Output the (X, Y) coordinate of the center of the cell containing the given text.  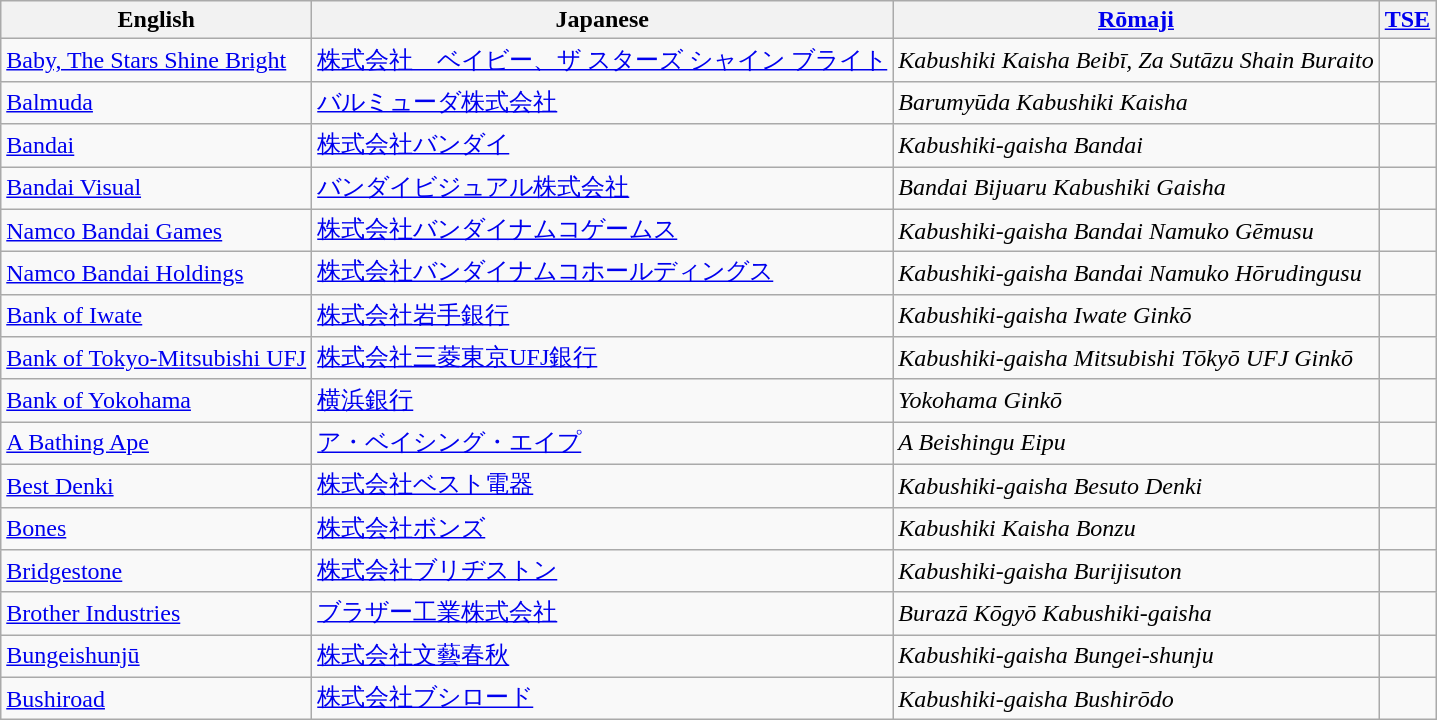
株式会社バンダイ (602, 146)
Kabushiki-gaisha Bushirōdo (1136, 698)
Kabushiki-gaisha Iwate Ginkō (1136, 316)
Namco Bandai Holdings (156, 274)
株式会社三菱東京UFJ銀行 (602, 358)
株式会社文藝春秋 (602, 656)
Rōmaji (1136, 20)
Baby, The Stars Shine Bright (156, 60)
Kabushiki-gaisha Bandai (1136, 146)
Bank of Tokyo-Mitsubishi UFJ (156, 358)
Bandai Visual (156, 188)
Kabushiki Kaisha Beibī, Za Sutāzu Shain Buraito (1136, 60)
Kabushiki-gaisha Mitsubishi Tōkyō UFJ Ginkō (1136, 358)
TSE (1407, 20)
株式会社岩手銀行 (602, 316)
Kabushiki-gaisha Bandai Namuko Gēmusu (1136, 230)
ブラザー工業株式会社 (602, 614)
Kabushiki-gaisha Bungei-shunju (1136, 656)
株式会社ボンズ (602, 528)
A Beishingu Eipu (1136, 444)
Bungeishunjū (156, 656)
English (156, 20)
バルミューダ株式会社 (602, 102)
Bushiroad (156, 698)
Namco Bandai Games (156, 230)
株式会社バンダイナムコゲームス (602, 230)
Barumyūda Kabushiki Kaisha (1136, 102)
Bank of Yokohama (156, 400)
Kabushiki-gaisha Bandai Namuko Hōrudingusu (1136, 274)
Balmuda (156, 102)
バンダイビジュアル株式会社 (602, 188)
Japanese (602, 20)
株式会社ブシロード (602, 698)
Yokohama Ginkō (1136, 400)
Kabushiki-gaisha Besuto Denki (1136, 486)
ア・ベイシング・エイプ (602, 444)
株式会社ベスト電器 (602, 486)
Brother Industries (156, 614)
Bandai (156, 146)
Kabushiki-gaisha Burijisuton (1136, 572)
A Bathing Ape (156, 444)
Bandai Bijuaru Kabushiki Gaisha (1136, 188)
横浜銀行 (602, 400)
Burazā Kōgyō Kabushiki-gaisha (1136, 614)
株式会社ブリヂストン (602, 572)
Bones (156, 528)
Kabushiki Kaisha Bonzu (1136, 528)
Bank of Iwate (156, 316)
Bridgestone (156, 572)
株式会社バンダイナムコホールディングス (602, 274)
株式会社 ベイビー、ザ スターズ シャイン ブライト (602, 60)
Best Denki (156, 486)
